From the cell containing the given text, extract its center point as [X, Y] coordinate. 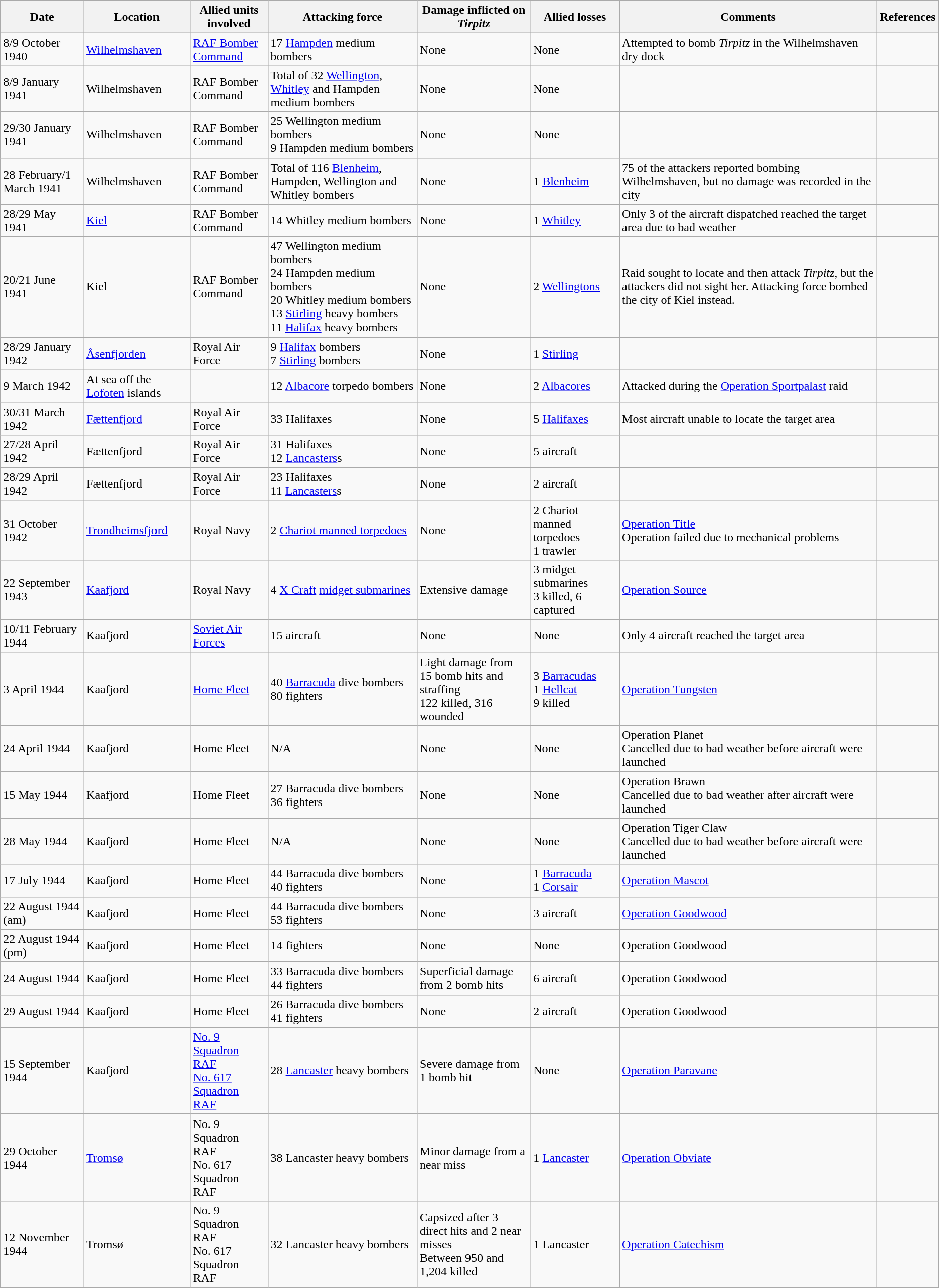
Operation BrawnCancelled due to bad weather after aircraft were launched [748, 795]
14 fighters [342, 946]
2 Wellingtons [575, 287]
2 Chariot manned torpedoes1 trawler [575, 531]
12 November 1944 [42, 1244]
22 August 1944 (pm) [42, 946]
25 Wellington medium bombers9 Hampden medium bombers [342, 135]
22 August 1944 (am) [42, 913]
Operation PlanetCancelled due to bad weather before aircraft were launched [748, 749]
Total of 32 Wellington, Whitley and Hampden medium bombers [342, 89]
1 Barracuda1 Corsair [575, 881]
31 Halifaxes12 Lancasterss [342, 451]
Allied units involved [229, 17]
28 May 1944 [42, 841]
Damage inflicted on Tirpitz [474, 17]
28 Lancaster heavy bombers [342, 1070]
Attacked during the Operation Sportpalast raid [748, 386]
2 Albacores [575, 386]
Operation Catechism [748, 1244]
33 Halifaxes [342, 418]
24 April 1944 [42, 749]
Raid sought to locate and then attack Tirpitz, but the attackers did not sight her. Attacking force bombed the city of Kiel instead. [748, 287]
Light damage from 15 bomb hits and straffing122 killed, 316 wounded [474, 689]
9 Halifax bombers7 Stirling bombers [342, 353]
5 aircraft [575, 451]
15 aircraft [342, 636]
17 July 1944 [42, 881]
Attempted to bomb Tirpitz in the Wilhelmshaven dry dock [748, 49]
31 October 1942 [42, 531]
2 Chariot manned torpedoes [342, 531]
40 Barracuda dive bombers80 fighters [342, 689]
Location [137, 17]
Operation Tungsten [748, 689]
1 Blenheim [575, 181]
Operation Source [748, 590]
26 Barracuda dive bombers41 fighters [342, 1011]
Comments [748, 17]
3 midget submarines3 killed, 6 captured [575, 590]
At sea off the Lofoten islands [137, 386]
Extensive damage [474, 590]
Operation Tiger ClawCancelled due to bad weather before aircraft were launched [748, 841]
Only 3 of the aircraft dispatched reached the target area due to bad weather [748, 221]
14 Whitley medium bombers [342, 221]
44 Barracuda dive bombers53 fighters [342, 913]
38 Lancaster heavy bombers [342, 1158]
Allied losses [575, 17]
Most aircraft unable to locate the target area [748, 418]
5 Halifaxes [575, 418]
8/9 October 1940 [42, 49]
30/31 March 1942 [42, 418]
17 Hampden medium bombers [342, 49]
27 Barracuda dive bombers36 fighters [342, 795]
15 May 1944 [42, 795]
15 September 1944 [42, 1070]
4 X Craft midget submarines [342, 590]
Operation Paravane [748, 1070]
27/28 April 1942 [42, 451]
10/11 February 1944 [42, 636]
1 Whitley [575, 221]
29 October 1944 [42, 1158]
3 Barracudas1 Hellcat9 killed [575, 689]
3 April 1944 [42, 689]
Operation Obviate [748, 1158]
28 February/1 March 1941 [42, 181]
Åsenfjorden [137, 353]
75 of the attackers reported bombing Wilhelmshaven, but no damage was recorded in the city [748, 181]
29/30 January 1941 [42, 135]
22 September 1943 [42, 590]
Trondheimsfjord [137, 531]
24 August 1944 [42, 978]
20/21 June 1941 [42, 287]
Severe damage from 1 bomb hit [474, 1070]
References [908, 17]
33 Barracuda dive bombers44 fighters [342, 978]
Total of 116 Blenheim, Hampden, Wellington and Whitley bombers [342, 181]
Capsized after 3 direct hits and 2 near missesBetween 950 and 1,204 killed [474, 1244]
6 aircraft [575, 978]
12 Albacore torpedo bombers [342, 386]
Operation TitleOperation failed due to mechanical problems [748, 531]
23 Halifaxes11 Lancasterss [342, 484]
9 March 1942 [42, 386]
Superficial damage from 2 bomb hits [474, 978]
32 Lancaster heavy bombers [342, 1244]
3 aircraft [575, 913]
44 Barracuda dive bombers40 fighters [342, 881]
8/9 January 1941 [42, 89]
28/29 April 1942 [42, 484]
28/29 January 1942 [42, 353]
47 Wellington medium bombers24 Hampden medium bombers20 Whitley medium bombers13 Stirling heavy bombers11 Halifax heavy bombers [342, 287]
Minor damage from a near miss [474, 1158]
1 Stirling [575, 353]
28/29 May 1941 [42, 221]
Only 4 aircraft reached the target area [748, 636]
Date [42, 17]
Soviet Air Forces [229, 636]
29 August 1944 [42, 1011]
Operation Mascot [748, 881]
Attacking force [342, 17]
